Determine the [x, y] coordinate at the center of the cell enclosing the given text.  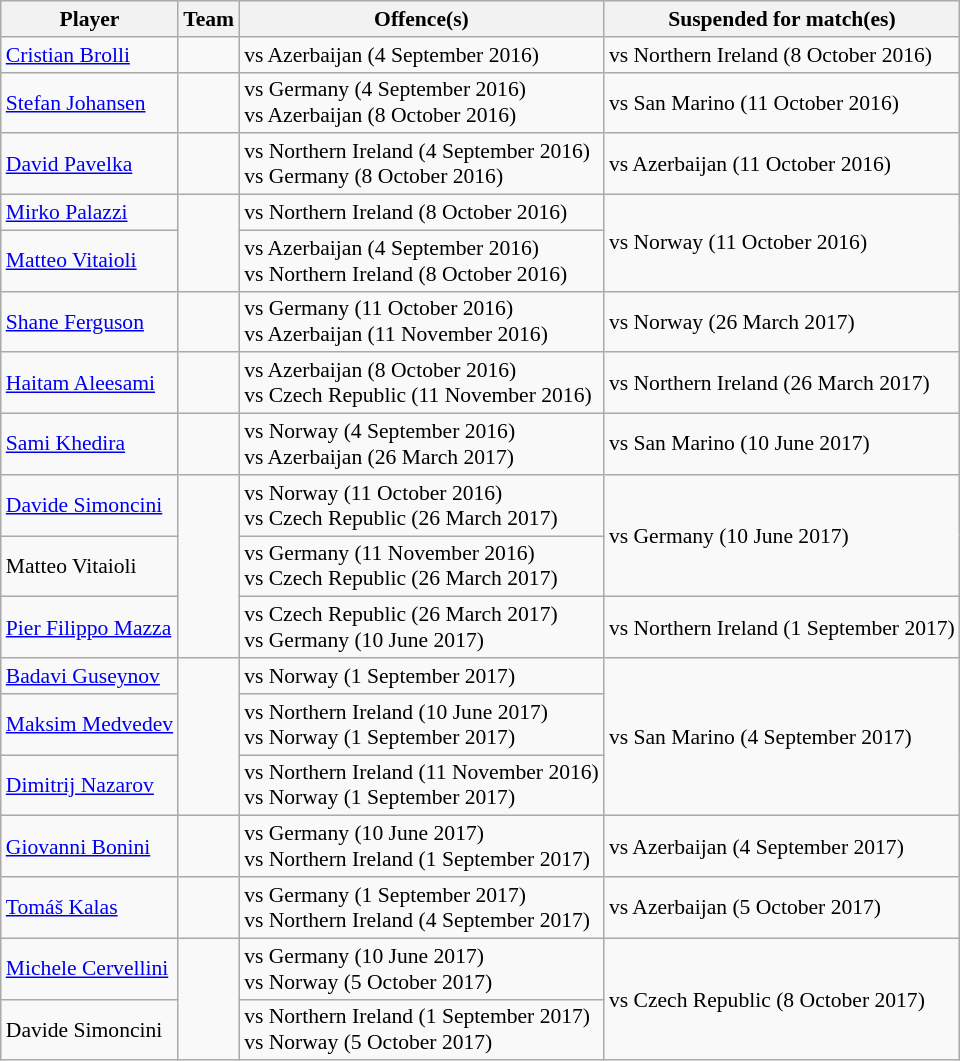
vs Norway (11 October 2016) [782, 244]
vs Northern Ireland (1 September 2017) vs Norway (5 October 2017) [422, 1030]
Player [90, 19]
Maksim Medvedev [90, 724]
Giovanni Bonini [90, 846]
vs Germany (4 September 2016) vs Azerbaijan (8 October 2016) [422, 102]
vs Northern Ireland (10 June 2017) vs Norway (1 September 2017) [422, 724]
Sami Khedira [90, 444]
Badavi Guseynov [90, 676]
Tomáš Kalas [90, 908]
Cristian Brolli [90, 55]
vs Northern Ireland (1 September 2017) [782, 628]
vs Germany (10 June 2017) vs Norway (5 October 2017) [422, 968]
Offence(s) [422, 19]
vs Northern Ireland (11 November 2016) vs Norway (1 September 2017) [422, 786]
vs Azerbaijan (5 October 2017) [782, 908]
Team [208, 19]
vs Czech Republic (8 October 2017) [782, 999]
Haitam Aleesami [90, 384]
vs Czech Republic (26 March 2017) vs Germany (10 June 2017) [422, 628]
Suspended for match(es) [782, 19]
vs Azerbaijan (4 September 2017) [782, 846]
vs Azerbaijan (8 October 2016) vs Czech Republic (11 November 2016) [422, 384]
vs San Marino (11 October 2016) [782, 102]
vs Germany (11 October 2016) vs Azerbaijan (11 November 2016) [422, 322]
vs Azerbaijan (4 September 2016) [422, 55]
vs Germany (1 September 2017) vs Northern Ireland (4 September 2017) [422, 908]
vs Norway (4 September 2016) vs Azerbaijan (26 March 2017) [422, 444]
David Pavelka [90, 164]
Michele Cervellini [90, 968]
Mirko Palazzi [90, 213]
vs Northern Ireland (4 September 2016) vs Germany (8 October 2016) [422, 164]
Shane Ferguson [90, 322]
vs Germany (10 June 2017) vs Northern Ireland (1 September 2017) [422, 846]
vs Norway (1 September 2017) [422, 676]
vs Norway (26 March 2017) [782, 322]
Dimitrij Nazarov [90, 786]
vs Azerbaijan (11 October 2016) [782, 164]
Stefan Johansen [90, 102]
vs San Marino (10 June 2017) [782, 444]
vs Azerbaijan (4 September 2016) vs Northern Ireland (8 October 2016) [422, 260]
vs Northern Ireland (26 March 2017) [782, 384]
vs Norway (11 October 2016) vs Czech Republic (26 March 2017) [422, 506]
vs Germany (10 June 2017) [782, 536]
vs San Marino (4 September 2017) [782, 737]
vs Germany (11 November 2016) vs Czech Republic (26 March 2017) [422, 566]
Pier Filippo Mazza [90, 628]
